Pinpoint the cell where the given text exists, returning its [X, Y] midpoint coordinate. 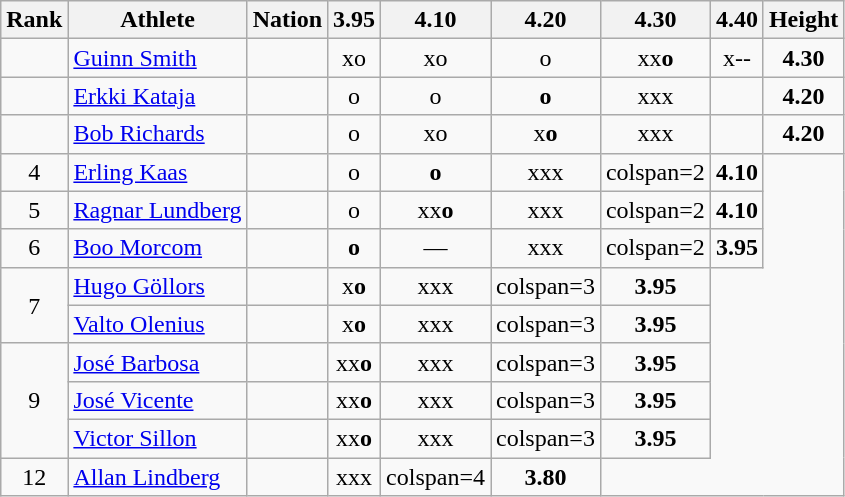
colspan=4 [436, 477]
José Barbosa [158, 362]
Guinn Smith [158, 58]
5 [34, 210]
Erling Kaas [158, 172]
3.80 [545, 477]
Victor Sillon [158, 438]
Valto Olenius [158, 324]
Erkki Kataja [158, 96]
Height [803, 20]
Bob Richards [158, 134]
4.40 [736, 20]
7 [34, 305]
12 [34, 477]
6 [34, 248]
Boo Morcom [158, 248]
Rank [34, 20]
x-- [736, 58]
José Vicente [158, 400]
Nation [287, 20]
9 [34, 400]
Allan Lindberg [158, 477]
Athlete [158, 20]
4 [34, 172]
— [436, 248]
Ragnar Lundberg [158, 210]
Hugo Göllors [158, 286]
